Locate the cell with the specified text and output its (x, y) center coordinate. 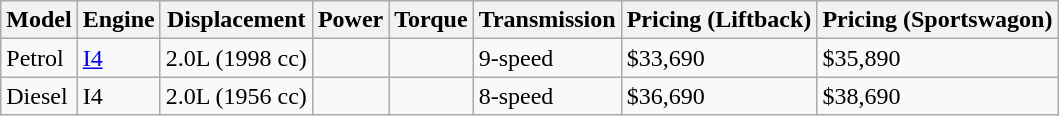
Model (39, 20)
2.0L (1998 cc) (236, 58)
$36,690 (719, 96)
Torque (431, 20)
Petrol (39, 58)
$35,890 (938, 58)
Diesel (39, 96)
Displacement (236, 20)
Transmission (547, 20)
Pricing (Liftback) (719, 20)
8-speed (547, 96)
Pricing (Sportswagon) (938, 20)
$33,690 (719, 58)
9-speed (547, 58)
Power (350, 20)
2.0L (1956 cc) (236, 96)
$38,690 (938, 96)
Engine (118, 20)
